From the cell containing the given text, extract its center point as [X, Y] coordinate. 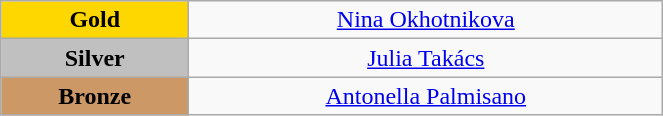
Nina Okhotnikova [426, 20]
Silver [95, 58]
Bronze [95, 96]
Julia Takács [426, 58]
Gold [95, 20]
Antonella Palmisano [426, 96]
